For the text-containing cell, return its midpoint in [x, y] coordinate format. 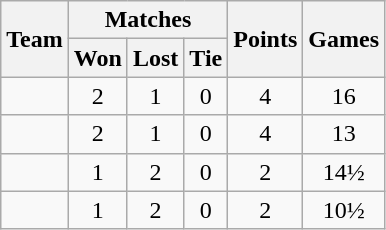
Matches [148, 20]
10½ [344, 210]
Games [344, 39]
Team [35, 39]
13 [344, 134]
16 [344, 96]
14½ [344, 172]
Won [98, 58]
Tie [206, 58]
Lost [155, 58]
Points [266, 39]
